Provide the (x, y) coordinate of the cell's center where the given text is located.  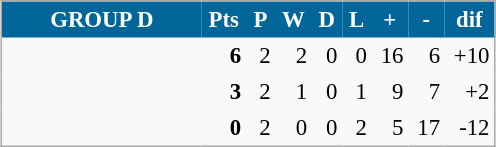
- (426, 20)
5 (390, 128)
+2 (470, 92)
GROUP D (101, 20)
P (260, 20)
+10 (470, 56)
3 (224, 92)
D (327, 20)
9 (390, 92)
W (294, 20)
+ (390, 20)
7 (426, 92)
Pts (224, 20)
17 (426, 128)
L (356, 20)
16 (390, 56)
-12 (470, 128)
dif (470, 20)
